Locate the cell with the specified text and output its (X, Y) center coordinate. 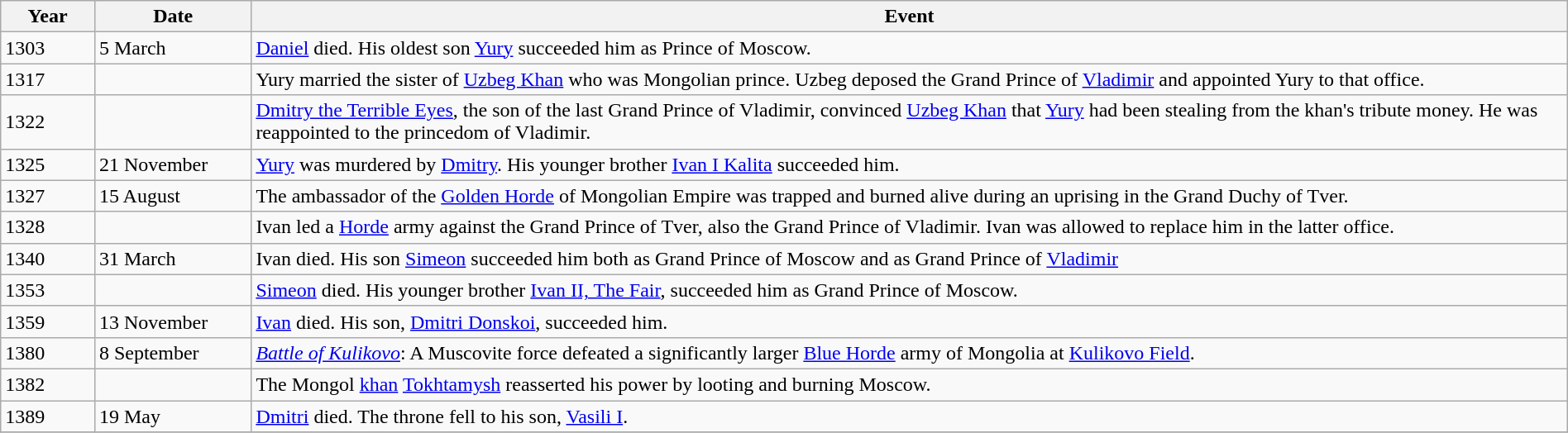
19 May (172, 416)
1359 (48, 321)
1325 (48, 164)
8 September (172, 353)
Ivan died. His son Simeon succeeded him both as Grand Prince of Moscow and as Grand Prince of Vladimir (910, 259)
5 March (172, 48)
1340 (48, 259)
1303 (48, 48)
1328 (48, 227)
Simeon died. His younger brother Ivan II, The Fair, succeeded him as Grand Prince of Moscow. (910, 290)
13 November (172, 321)
Daniel died. His oldest son Yury succeeded him as Prince of Moscow. (910, 48)
1317 (48, 79)
31 March (172, 259)
Yury was murdered by Dmitry. His younger brother Ivan I Kalita succeeded him. (910, 164)
Year (48, 17)
15 August (172, 196)
Event (910, 17)
The ambassador of the Golden Horde of Mongolian Empire was trapped and burned alive during an uprising in the Grand Duchy of Tver. (910, 196)
Date (172, 17)
The Mongol khan Tokhtamysh reasserted his power by looting and burning Moscow. (910, 384)
1353 (48, 290)
Battle of Kulikovo: A Muscovite force defeated a significantly larger Blue Horde army of Mongolia at Kulikovo Field. (910, 353)
Ivan led a Horde army against the Grand Prince of Tver, also the Grand Prince of Vladimir. Ivan was allowed to replace him in the latter office. (910, 227)
21 November (172, 164)
1322 (48, 122)
Dmitri died. The throne fell to his son, Vasili I. (910, 416)
1327 (48, 196)
Yury married the sister of Uzbeg Khan who was Mongolian prince. Uzbeg deposed the Grand Prince of Vladimir and appointed Yury to that office. (910, 79)
1380 (48, 353)
1389 (48, 416)
Ivan died. His son, Dmitri Donskoi, succeeded him. (910, 321)
1382 (48, 384)
